Provide the [X, Y] coordinate of the cell's center where the given text is located.  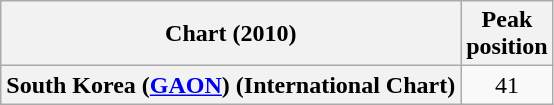
41 [507, 85]
South Korea (GAON) (International Chart) [231, 85]
Peak position [507, 34]
Chart (2010) [231, 34]
